Scan for the cell matching the given text and deliver its [X, Y] coordinate at center. 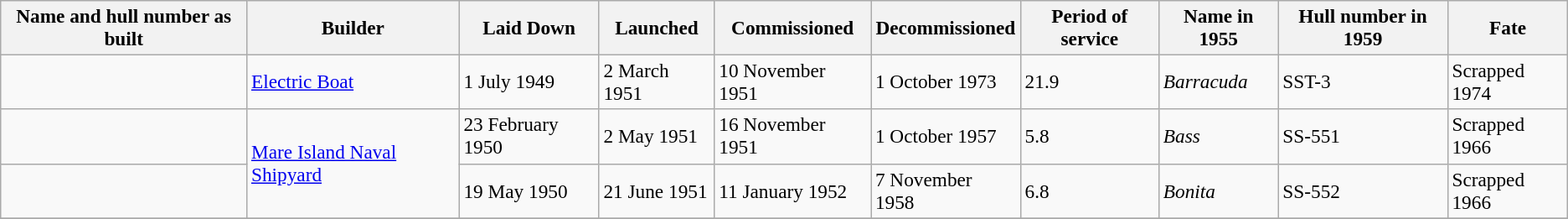
2 March 1951 [657, 82]
SS-551 [1363, 136]
23 February 1950 [529, 136]
Name and hull number as built [124, 27]
7 November 1958 [946, 191]
Mare Island Naval Shipyard [353, 164]
Hull number in 1959 [1363, 27]
Builder [353, 27]
Bass [1218, 136]
11 January 1952 [792, 191]
Commissioned [792, 27]
1 October 1957 [946, 136]
6.8 [1089, 191]
Fate [1508, 27]
21.9 [1089, 82]
10 November 1951 [792, 82]
Bonita [1218, 191]
SS-552 [1363, 191]
Name in 1955 [1218, 27]
1 October 1973 [946, 82]
16 November 1951 [792, 136]
1 July 1949 [529, 82]
Decommissioned [946, 27]
SST-3 [1363, 82]
Launched [657, 27]
5.8 [1089, 136]
Scrapped 1974 [1508, 82]
Electric Boat [353, 82]
Laid Down [529, 27]
Period of service [1089, 27]
19 May 1950 [529, 191]
Barracuda [1218, 82]
2 May 1951 [657, 136]
21 June 1951 [657, 191]
